Scan for the cell matching the given text and deliver its (x, y) coordinate at center. 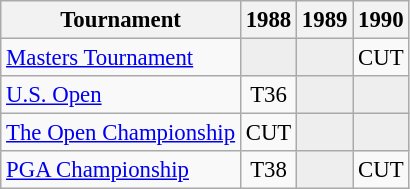
PGA Championship (121, 170)
T38 (268, 170)
1988 (268, 20)
Tournament (121, 20)
1990 (381, 20)
Masters Tournament (121, 58)
1989 (325, 20)
The Open Championship (121, 133)
U.S. Open (121, 95)
T36 (268, 95)
